Determine the (x, y) coordinate at the center of the cell enclosing the given text.  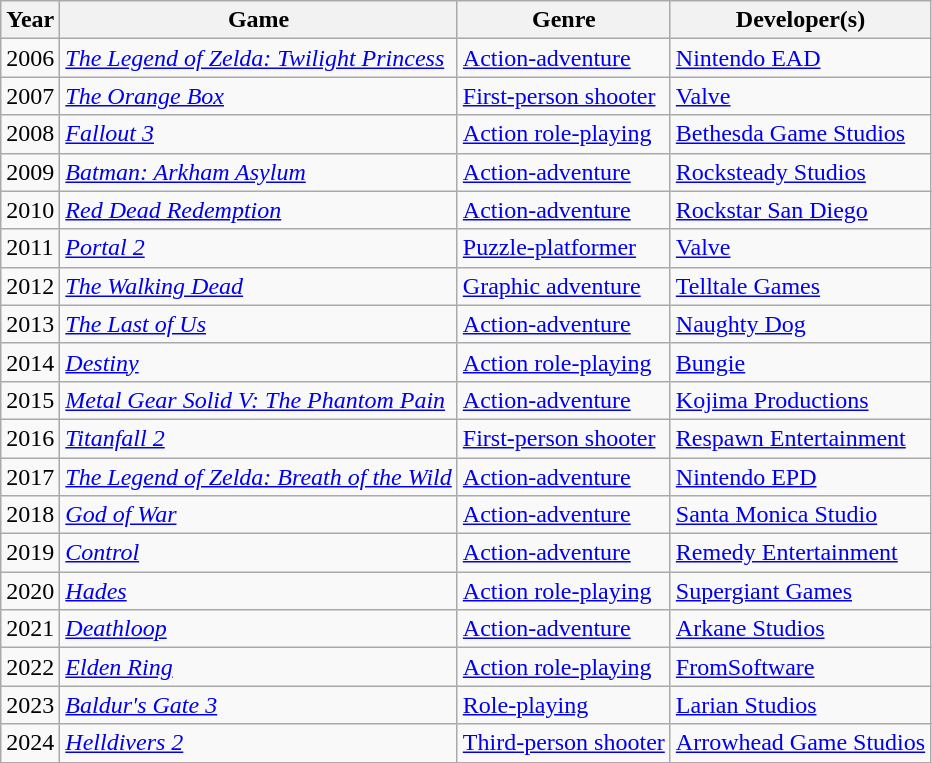
Batman: Arkham Asylum (258, 172)
The Legend of Zelda: Breath of the Wild (258, 477)
The Legend of Zelda: Twilight Princess (258, 58)
Larian Studios (800, 705)
2011 (30, 248)
The Orange Box (258, 96)
Supergiant Games (800, 591)
Role-playing (564, 705)
2009 (30, 172)
2006 (30, 58)
Telltale Games (800, 286)
2021 (30, 629)
Hades (258, 591)
Destiny (258, 362)
2016 (30, 438)
2015 (30, 400)
Metal Gear Solid V: The Phantom Pain (258, 400)
2020 (30, 591)
Baldur's Gate 3 (258, 705)
Remedy Entertainment (800, 553)
Respawn Entertainment (800, 438)
2014 (30, 362)
Elden Ring (258, 667)
Bungie (800, 362)
Red Dead Redemption (258, 210)
2023 (30, 705)
Bethesda Game Studios (800, 134)
Puzzle-platformer (564, 248)
2008 (30, 134)
Kojima Productions (800, 400)
Naughty Dog (800, 324)
2018 (30, 515)
2010 (30, 210)
Titanfall 2 (258, 438)
The Last of Us (258, 324)
Developer(s) (800, 20)
Rocksteady Studios (800, 172)
Nintendo EAD (800, 58)
2024 (30, 743)
Third-person shooter (564, 743)
Genre (564, 20)
The Walking Dead (258, 286)
Santa Monica Studio (800, 515)
Year (30, 20)
2012 (30, 286)
2019 (30, 553)
God of War (258, 515)
2017 (30, 477)
FromSoftware (800, 667)
Deathloop (258, 629)
2007 (30, 96)
Graphic adventure (564, 286)
2013 (30, 324)
Nintendo EPD (800, 477)
Rockstar San Diego (800, 210)
Arrowhead Game Studios (800, 743)
Helldivers 2 (258, 743)
Arkane Studios (800, 629)
2022 (30, 667)
Game (258, 20)
Portal 2 (258, 248)
Fallout 3 (258, 134)
Control (258, 553)
